Provide the (x, y) coordinate of the cell's center where the given text is located.  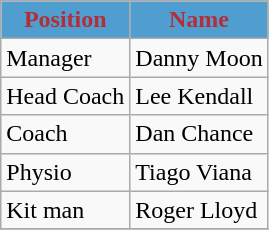
Dan Chance (199, 134)
Danny Moon (199, 58)
Head Coach (66, 96)
Name (199, 20)
Kit man (66, 210)
Position (66, 20)
Physio (66, 172)
Roger Lloyd (199, 210)
Coach (66, 134)
Manager (66, 58)
Lee Kendall (199, 96)
Tiago Viana (199, 172)
